Search for the cell housing the specified text and yield its [x, y] center coordinate. 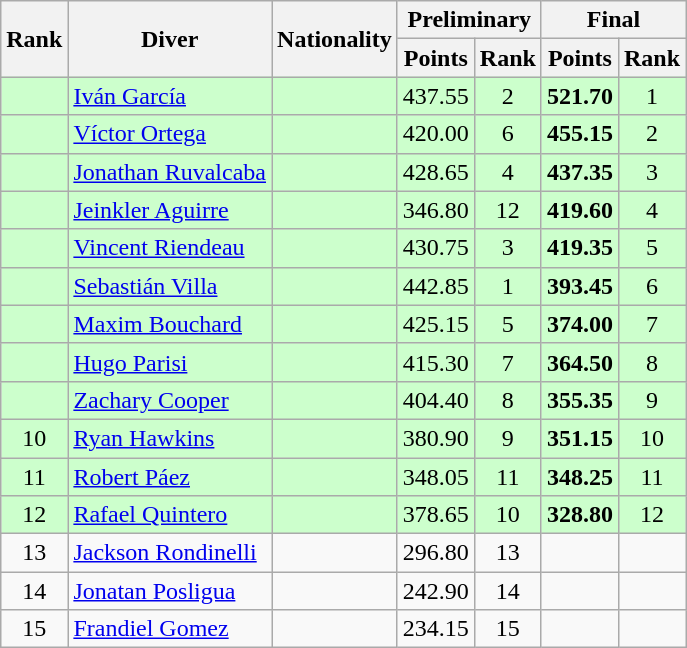
Sebastián Villa [170, 286]
437.35 [580, 172]
Rafael Quintero [170, 515]
425.15 [436, 324]
393.45 [580, 286]
419.35 [580, 248]
Robert Páez [170, 477]
348.05 [436, 477]
Zachary Cooper [170, 400]
346.80 [436, 210]
Víctor Ortega [170, 134]
351.15 [580, 438]
Jackson Rondinelli [170, 553]
Nationality [335, 39]
404.40 [436, 400]
348.25 [580, 477]
Final [613, 20]
437.55 [436, 96]
Maxim Bouchard [170, 324]
Iván García [170, 96]
Preliminary [469, 20]
Jonathan Ruvalcaba [170, 172]
428.65 [436, 172]
455.15 [580, 134]
Frandiel Gomez [170, 629]
Jonatan Posligua [170, 591]
Diver [170, 39]
Hugo Parisi [170, 362]
430.75 [436, 248]
442.85 [436, 286]
296.80 [436, 553]
521.70 [580, 96]
328.80 [580, 515]
364.50 [580, 362]
Jeinkler Aguirre [170, 210]
374.00 [580, 324]
242.90 [436, 591]
355.35 [580, 400]
420.00 [436, 134]
419.60 [580, 210]
380.90 [436, 438]
378.65 [436, 515]
415.30 [436, 362]
Vincent Riendeau [170, 248]
234.15 [436, 629]
Ryan Hawkins [170, 438]
